Return the (X, Y) coordinate for the center point of the cell that contains the specified text.  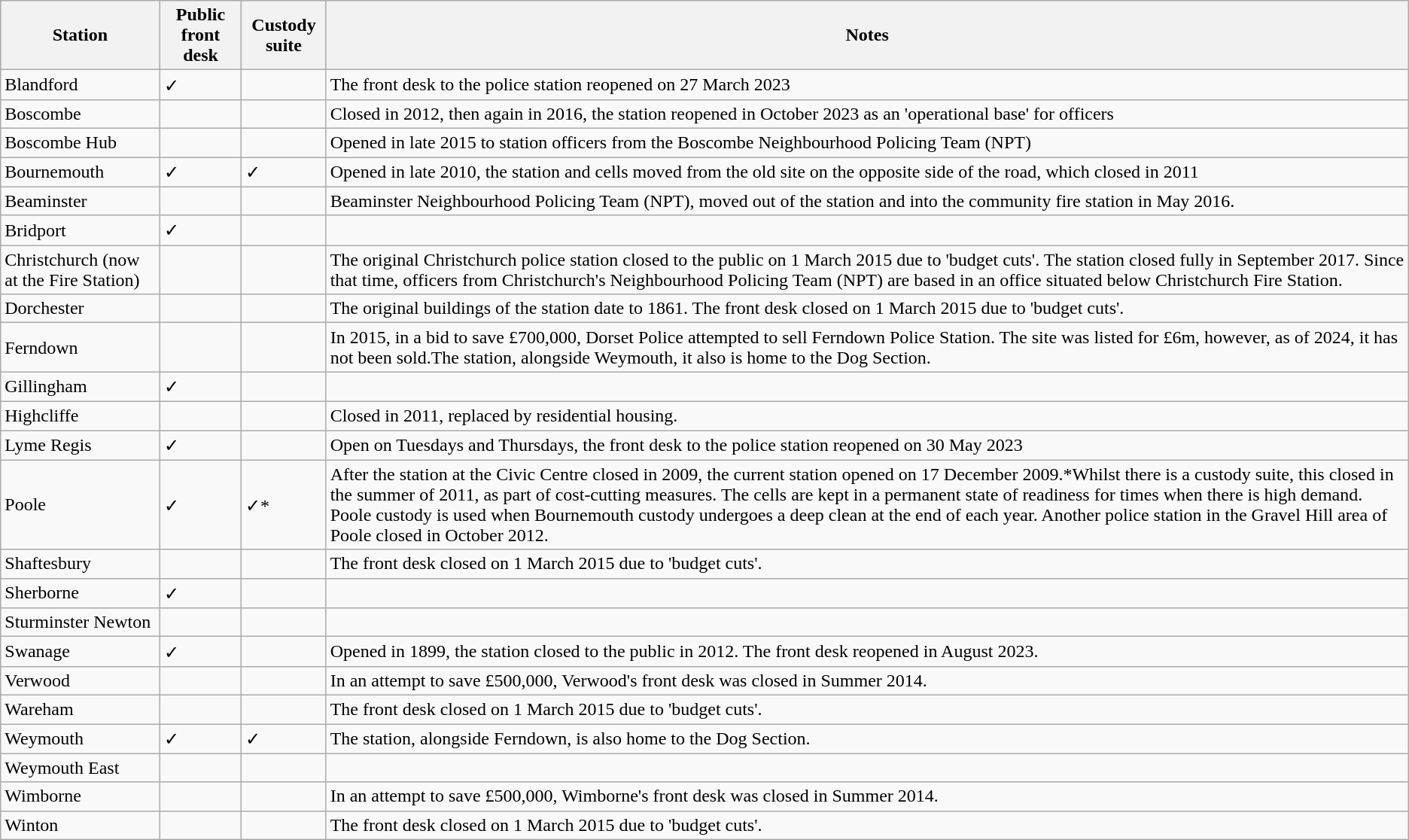
Open on Tuesdays and Thursdays, the front desk to the police station reopened on 30 May 2023 (867, 446)
Public front desk (200, 35)
Ferndown (80, 348)
Opened in late 2015 to station officers from the Boscombe Neighbourhood Policing Team (NPT) (867, 142)
✓* (284, 504)
In an attempt to save £500,000, Wimborne's front desk was closed in Summer 2014. (867, 796)
Wimborne (80, 796)
Opened in 1899, the station closed to the public in 2012. The front desk reopened in August 2023. (867, 652)
The station, alongside Ferndown, is also home to the Dog Section. (867, 739)
Poole (80, 504)
Dorchester (80, 309)
Christchurch (now at the Fire Station) (80, 269)
Notes (867, 35)
Gillingham (80, 387)
The original buildings of the station date to 1861. The front desk closed on 1 March 2015 due to 'budget cuts'. (867, 309)
Blandford (80, 85)
Winton (80, 825)
Closed in 2011, replaced by residential housing. (867, 415)
Closed in 2012, then again in 2016, the station reopened in October 2023 as an 'operational base' for officers (867, 114)
Shaftesbury (80, 564)
Wareham (80, 709)
Lyme Regis (80, 446)
Station (80, 35)
Bournemouth (80, 172)
Sherborne (80, 593)
Highcliffe (80, 415)
Sturminster Newton (80, 622)
Custody suite (284, 35)
Opened in late 2010, the station and cells moved from the old site on the opposite side of the road, which closed in 2011 (867, 172)
Boscombe Hub (80, 142)
Boscombe (80, 114)
Beaminster (80, 201)
Swanage (80, 652)
The front desk to the police station reopened on 27 March 2023 (867, 85)
Weymouth East (80, 768)
In an attempt to save £500,000, Verwood's front desk was closed in Summer 2014. (867, 680)
Verwood (80, 680)
Beaminster Neighbourhood Policing Team (NPT), moved out of the station and into the community fire station in May 2016. (867, 201)
Weymouth (80, 739)
Bridport (80, 230)
